Pinpoint the cell where the given text exists, returning its [X, Y] midpoint coordinate. 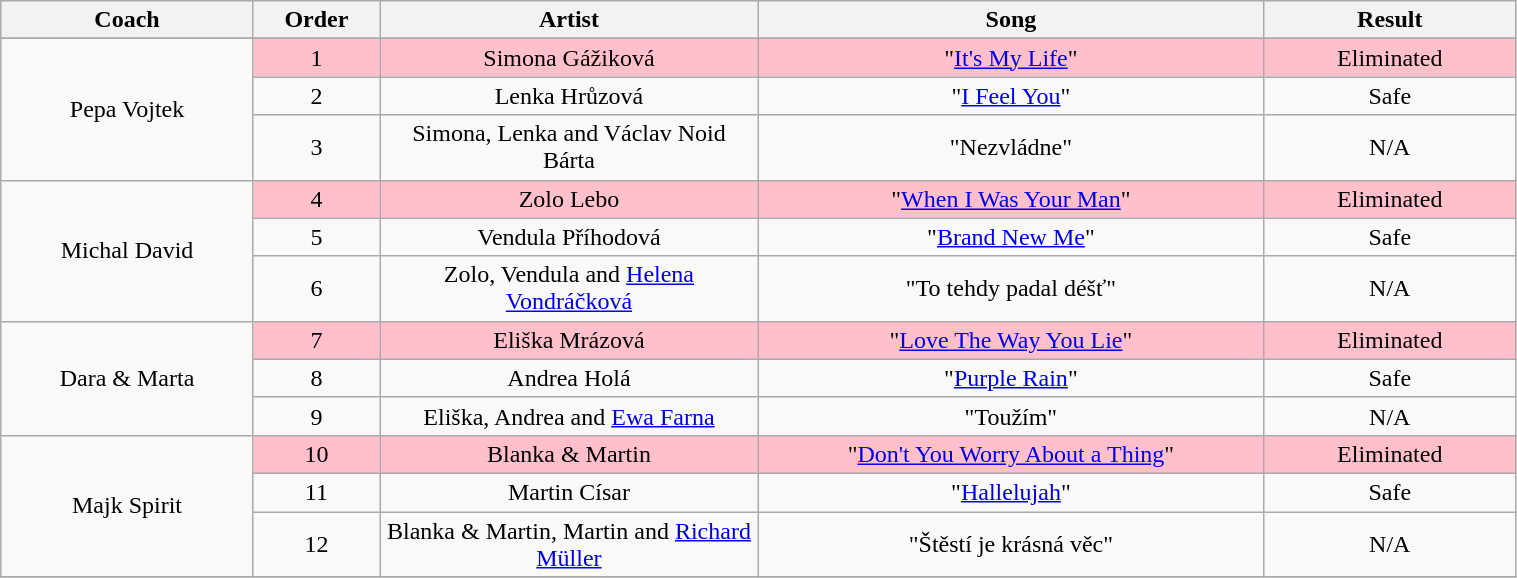
"Nezvládne" [1010, 148]
Eliška, Andrea and Ewa Farna [570, 416]
4 [316, 199]
Blanka & Martin [570, 454]
"It's My Life" [1010, 58]
Simona Gážiková [570, 58]
"Don't You Worry About a Thing" [1010, 454]
Result [1390, 20]
8 [316, 378]
Majk Spirit [128, 506]
Andrea Holá [570, 378]
Zolo, Vendula and Helena Vondráčková [570, 288]
Eliška Mrázová [570, 340]
"Brand New Me" [1010, 237]
"Toužím" [1010, 416]
Michal David [128, 250]
"Hallelujah" [1010, 492]
Vendula Příhodová [570, 237]
3 [316, 148]
10 [316, 454]
6 [316, 288]
Order [316, 20]
12 [316, 544]
7 [316, 340]
Lenka Hrůzová [570, 96]
5 [316, 237]
1 [316, 58]
Blanka & Martin, Martin and Richard Müller [570, 544]
"When I Was Your Man" [1010, 199]
Pepa Vojtek [128, 110]
11 [316, 492]
"I Feel You" [1010, 96]
2 [316, 96]
"Love The Way You Lie" [1010, 340]
Zolo Lebo [570, 199]
9 [316, 416]
Coach [128, 20]
Dara & Marta [128, 378]
Artist [570, 20]
Song [1010, 20]
"Purple Rain" [1010, 378]
"Štěstí je krásná věc" [1010, 544]
Simona, Lenka and Václav Noid Bárta [570, 148]
"To tehdy padal déšť" [1010, 288]
Martin Císar [570, 492]
